Search for the cell housing the specified text and yield its (x, y) center coordinate. 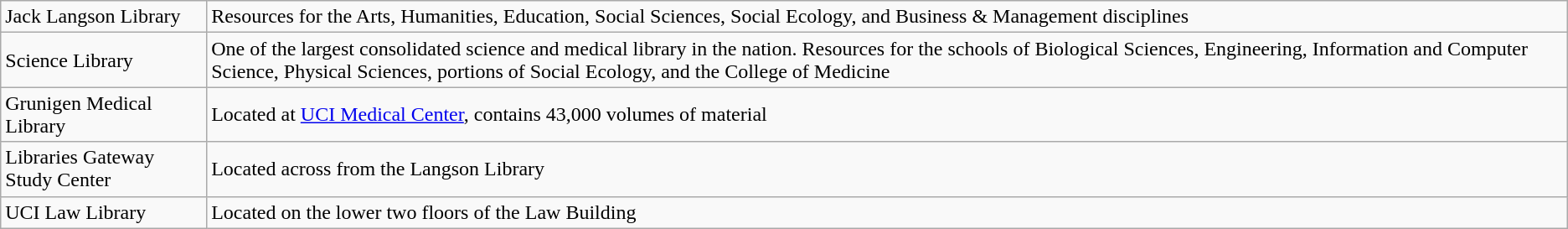
Resources for the Arts, Humanities, Education, Social Sciences, Social Ecology, and Business & Management disciplines (888, 17)
Science Library (104, 60)
Located across from the Langson Library (888, 169)
Located at UCI Medical Center, contains 43,000 volumes of material (888, 114)
UCI Law Library (104, 212)
Grunigen Medical Library (104, 114)
Libraries Gateway Study Center (104, 169)
Jack Langson Library (104, 17)
Located on the lower two floors of the Law Building (888, 212)
